Identify which cell holds the provided text, then report its [X, Y] central coordinate. 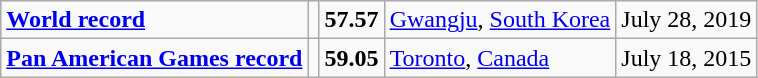
57.57 [352, 20]
July 28, 2019 [686, 20]
Pan American Games record [154, 58]
59.05 [352, 58]
World record [154, 20]
Toronto, Canada [500, 58]
July 18, 2015 [686, 58]
Gwangju, South Korea [500, 20]
